Output the (X, Y) coordinate of the center of the cell containing the given text.  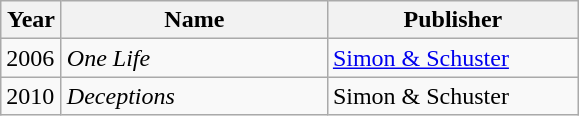
One Life (194, 58)
2006 (32, 58)
Name (194, 20)
2010 (32, 96)
Year (32, 20)
Publisher (452, 20)
Deceptions (194, 96)
